Output the [X, Y] coordinate of the center of the cell containing the given text.  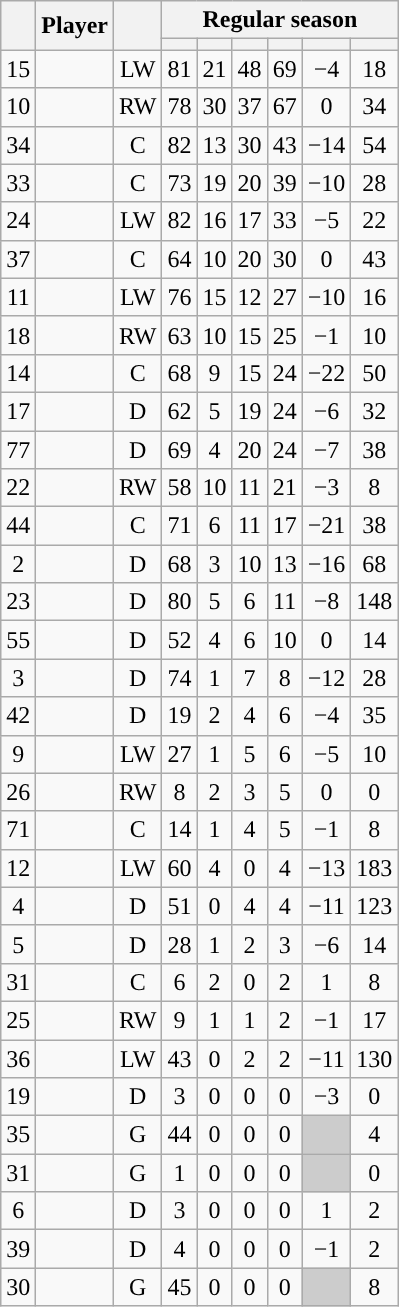
50 [374, 373]
52 [180, 640]
45 [180, 1287]
Regular season [280, 20]
−7 [326, 449]
80 [180, 602]
−14 [326, 145]
77 [18, 449]
55 [18, 640]
60 [180, 868]
130 [374, 1059]
183 [374, 868]
26 [18, 792]
42 [18, 716]
Player [75, 26]
36 [18, 1059]
81 [180, 69]
32 [374, 411]
78 [180, 107]
58 [180, 488]
67 [284, 107]
−8 [326, 602]
23 [18, 602]
−13 [326, 868]
−22 [326, 373]
62 [180, 411]
−21 [326, 526]
54 [374, 145]
74 [180, 678]
63 [180, 335]
7 [250, 678]
−12 [326, 678]
51 [180, 906]
73 [180, 183]
148 [374, 602]
123 [374, 906]
−16 [326, 564]
64 [180, 259]
48 [250, 69]
76 [180, 297]
